Identify which cell holds the provided text, then report its [X, Y] central coordinate. 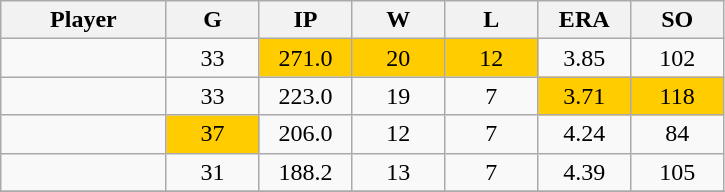
84 [678, 134]
37 [212, 134]
13 [398, 172]
188.2 [306, 172]
Player [84, 20]
IP [306, 20]
ERA [584, 20]
4.24 [584, 134]
105 [678, 172]
206.0 [306, 134]
W [398, 20]
20 [398, 58]
118 [678, 96]
4.39 [584, 172]
102 [678, 58]
31 [212, 172]
L [492, 20]
19 [398, 96]
SO [678, 20]
G [212, 20]
271.0 [306, 58]
3.71 [584, 96]
3.85 [584, 58]
223.0 [306, 96]
